From the cell containing the given text, extract its center point as (x, y) coordinate. 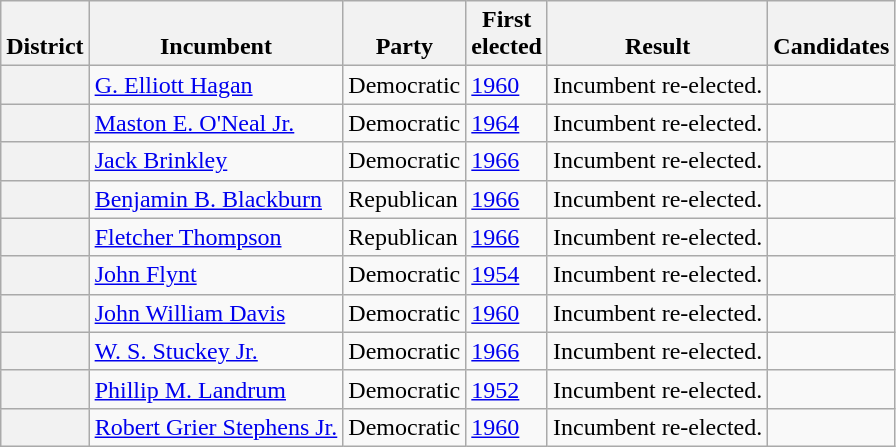
Robert Grier Stephens Jr. (216, 427)
1964 (507, 123)
John Flynt (216, 275)
Jack Brinkley (216, 161)
1954 (507, 275)
W. S. Stuckey Jr. (216, 351)
Incumbent (216, 34)
1952 (507, 389)
Maston E. O'Neal Jr. (216, 123)
Result (657, 34)
Benjamin B. Blackburn (216, 199)
District (45, 34)
Firstelected (507, 34)
John William Davis (216, 313)
Fletcher Thompson (216, 237)
Candidates (832, 34)
Party (404, 34)
Phillip M. Landrum (216, 389)
G. Elliott Hagan (216, 85)
